Capture the cell that displays the provided text and extract its [X, Y] central coordinate. 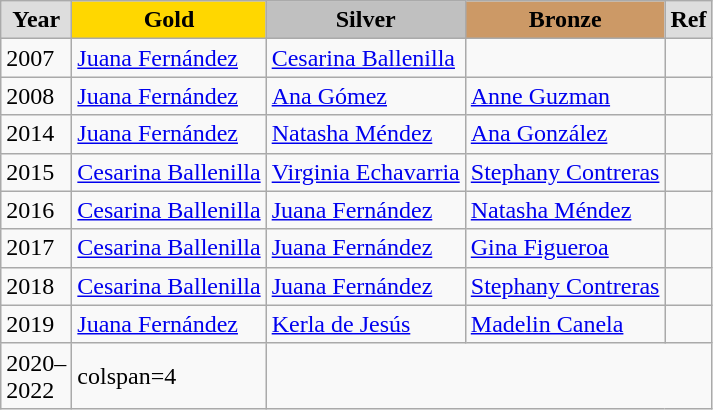
Ana Gómez [366, 96]
Madelin Canela [565, 324]
2014 [36, 134]
Kerla de Jesús [366, 324]
2008 [36, 96]
2016 [36, 210]
2015 [36, 172]
Silver [366, 20]
Gina Figueroa [565, 248]
Anne Guzman [565, 96]
Virginia Echavarria [366, 172]
Ref [688, 20]
2017 [36, 248]
colspan=4 [169, 376]
Year [36, 20]
2007 [36, 58]
Ana González [565, 134]
Gold [169, 20]
2018 [36, 286]
2020–2022 [36, 376]
2019 [36, 324]
Bronze [565, 20]
